Extract the [x, y] coordinate from the center of the cell holding the provided text.  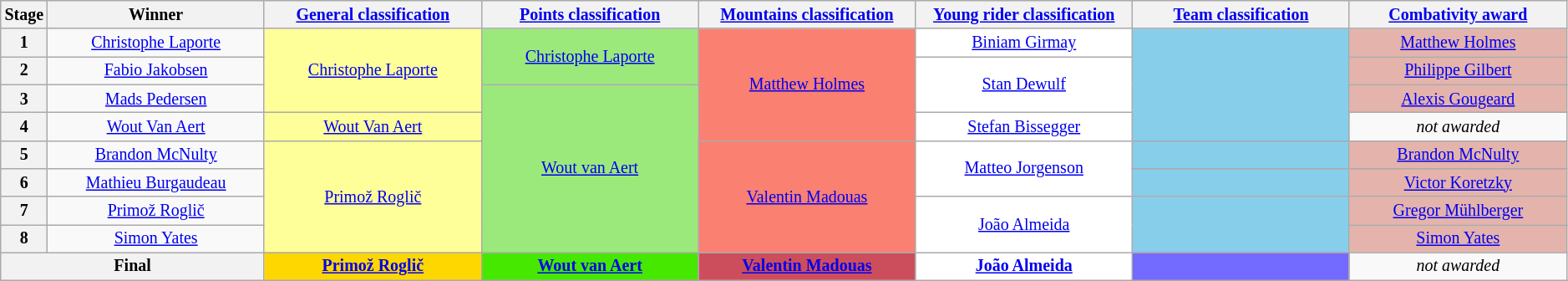
Matteo Jorgenson [1024, 169]
General classification [373, 15]
Mads Pedersen [156, 99]
Young rider classification [1024, 15]
Gregor Mühlberger [1458, 211]
8 [24, 239]
Alexis Gougeard [1458, 99]
Combativity award [1458, 15]
6 [24, 182]
Philippe Gilbert [1458, 70]
Winner [156, 15]
Victor Koretzky [1458, 182]
Points classification [590, 15]
Biniam Girmay [1024, 43]
Mathieu Burgaudeau [156, 182]
1 [24, 43]
Fabio Jakobsen [156, 70]
Mountains classification [807, 15]
4 [24, 127]
2 [24, 70]
Stefan Bissegger [1024, 127]
5 [24, 154]
7 [24, 211]
Stage [24, 15]
Team classification [1241, 15]
Final [133, 266]
Stan Dewulf [1024, 85]
3 [24, 99]
